From the cell containing the given text, extract its center point as [X, Y] coordinate. 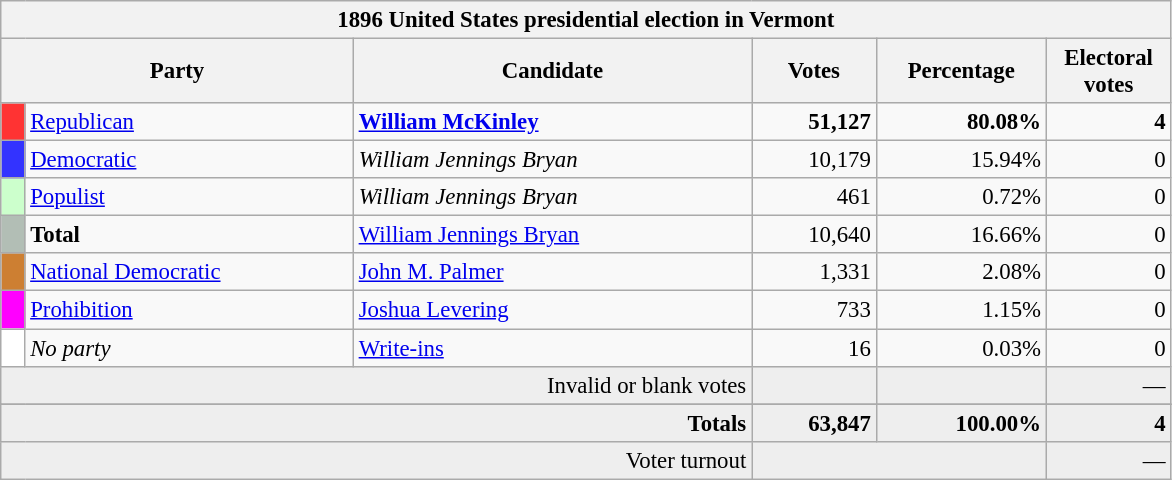
Totals [376, 423]
16.66% [961, 235]
Populist [189, 197]
1.15% [961, 310]
Party [178, 72]
10,179 [814, 160]
Invalid or blank votes [376, 385]
63,847 [814, 423]
1,331 [814, 273]
80.08% [961, 122]
461 [814, 197]
2.08% [961, 273]
51,127 [814, 122]
Electoral votes [1108, 72]
Republican [189, 122]
Candidate [552, 72]
Joshua Levering [552, 310]
15.94% [961, 160]
William McKinley [552, 122]
National Democratic [189, 273]
Prohibition [189, 310]
733 [814, 310]
Voter turnout [376, 460]
Votes [814, 72]
1896 United States presidential election in Vermont [586, 20]
John M. Palmer [552, 273]
Percentage [961, 72]
No party [189, 348]
100.00% [961, 423]
10,640 [814, 235]
0.03% [961, 348]
Total [189, 235]
Write-ins [552, 348]
0.72% [961, 197]
Democratic [189, 160]
16 [814, 348]
